Return the (X, Y) coordinate for the center point of the cell that contains the specified text.  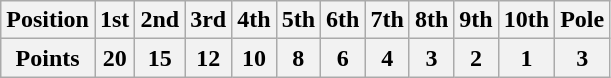
7th (387, 20)
2nd (160, 20)
6th (343, 20)
2 (476, 58)
15 (160, 58)
3rd (208, 20)
8th (431, 20)
20 (114, 58)
Pole (582, 20)
1 (526, 58)
Position (48, 20)
5th (298, 20)
9th (476, 20)
1st (114, 20)
10th (526, 20)
8 (298, 58)
10 (254, 58)
4th (254, 20)
6 (343, 58)
Points (48, 58)
4 (387, 58)
12 (208, 58)
